Capture the cell that displays the provided text and extract its (x, y) central coordinate. 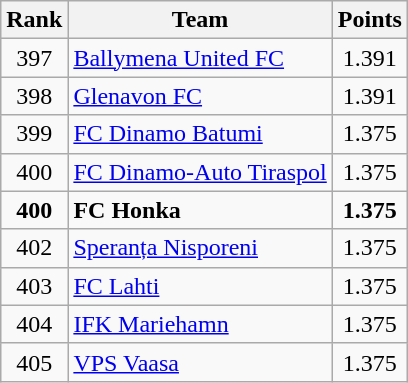
VPS Vaasa (200, 362)
Glenavon FC (200, 96)
Rank (34, 20)
397 (34, 58)
402 (34, 248)
404 (34, 324)
Team (200, 20)
Ballymena United FC (200, 58)
FC Dinamo Batumi (200, 134)
IFK Mariehamn (200, 324)
FC Lahti (200, 286)
405 (34, 362)
FC Dinamo-Auto Tiraspol (200, 172)
399 (34, 134)
Speranța Nisporeni (200, 248)
FC Honka (200, 210)
398 (34, 96)
Points (370, 20)
403 (34, 286)
